Detect which cell encompasses the target text, then output its (X, Y) center coordinate. 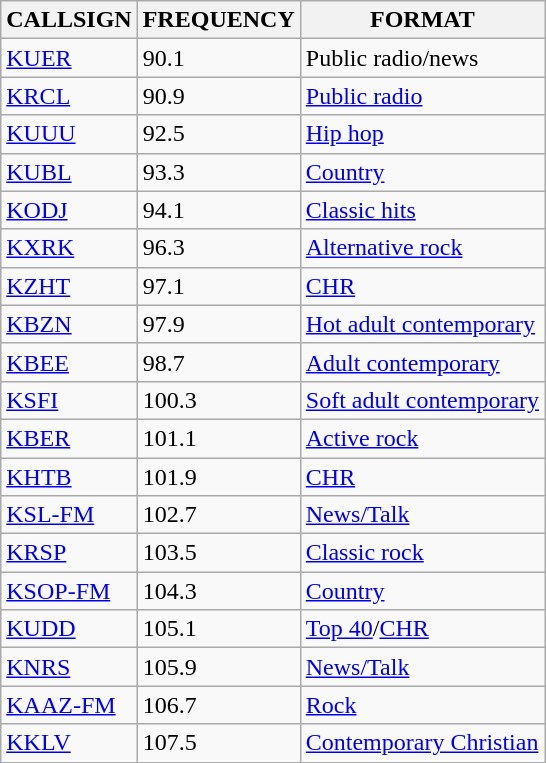
KSL-FM (69, 515)
90.1 (218, 58)
104.3 (218, 591)
100.3 (218, 400)
KODJ (69, 210)
107.5 (218, 743)
KSFI (69, 400)
KUER (69, 58)
Top 40/CHR (422, 629)
KRSP (69, 553)
101.1 (218, 438)
90.9 (218, 96)
KBEE (69, 362)
FORMAT (422, 20)
KNRS (69, 667)
101.9 (218, 477)
93.3 (218, 172)
Classic rock (422, 553)
Soft adult contemporary (422, 400)
102.7 (218, 515)
Public radio/news (422, 58)
KRCL (69, 96)
KXRK (69, 248)
103.5 (218, 553)
Public radio (422, 96)
96.3 (218, 248)
97.1 (218, 286)
KHTB (69, 477)
KUDD (69, 629)
105.9 (218, 667)
Alternative rock (422, 248)
92.5 (218, 134)
KKLV (69, 743)
97.9 (218, 324)
98.7 (218, 362)
KAAZ-FM (69, 705)
Hot adult contemporary (422, 324)
KBZN (69, 324)
106.7 (218, 705)
Rock (422, 705)
Contemporary Christian (422, 743)
KBER (69, 438)
KZHT (69, 286)
Classic hits (422, 210)
KUUU (69, 134)
Active rock (422, 438)
Hip hop (422, 134)
KSOP-FM (69, 591)
105.1 (218, 629)
94.1 (218, 210)
CALLSIGN (69, 20)
FREQUENCY (218, 20)
KUBL (69, 172)
Adult contemporary (422, 362)
